From the cell containing the given text, extract its center point as (X, Y) coordinate. 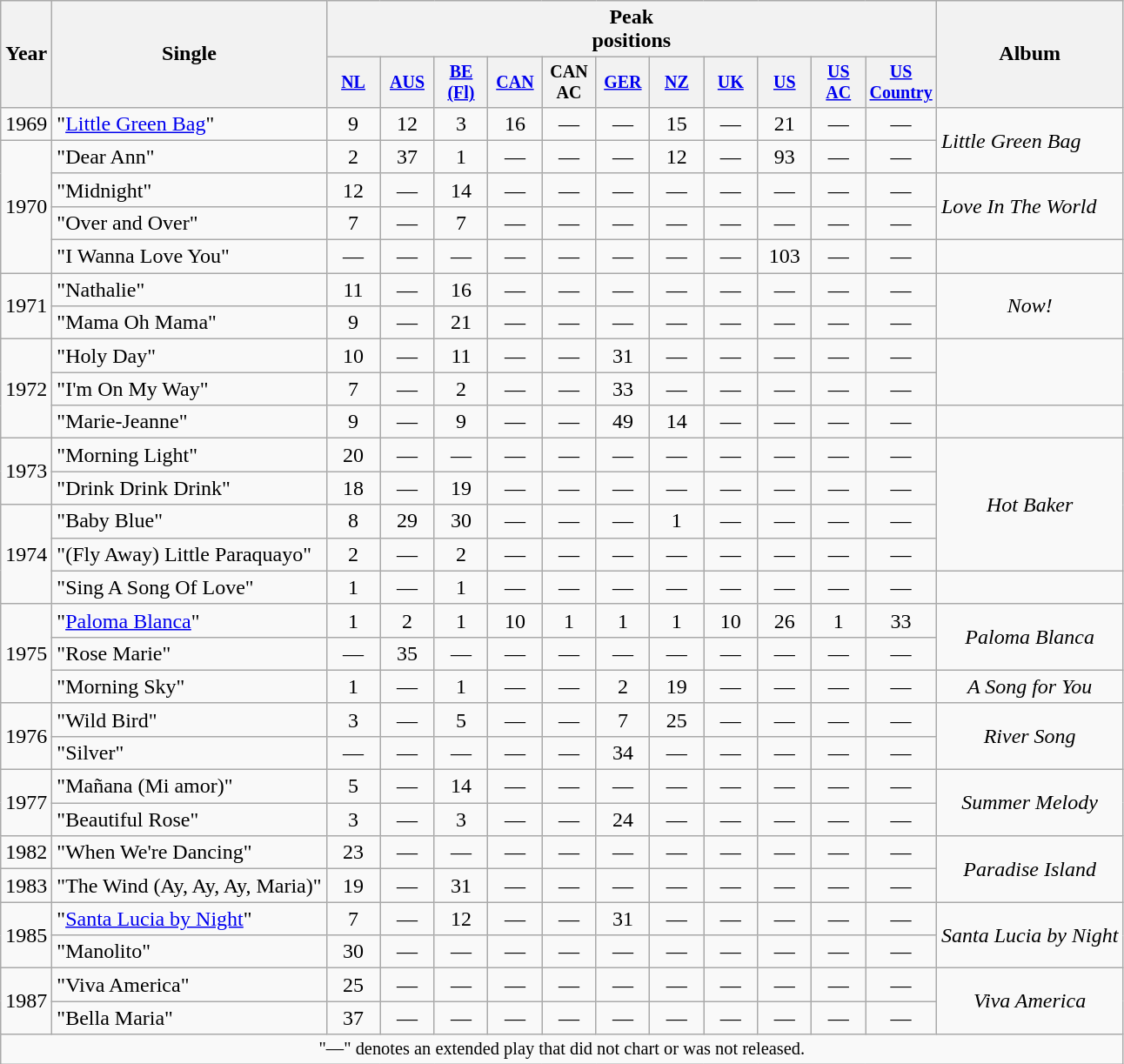
"Nathalie" (190, 290)
1983 (26, 886)
"Mañana (Mi amor)" (190, 786)
1970 (26, 206)
15 (677, 124)
1982 (26, 853)
24 (623, 820)
Single (190, 54)
River Song (1029, 736)
CAN (515, 82)
"Mama Oh Mama" (190, 323)
"Manolito" (190, 952)
103 (785, 257)
26 (785, 620)
UK (731, 82)
1973 (26, 472)
"Viva America" (190, 985)
Summer Melody (1029, 803)
93 (785, 157)
"The Wind (Ay, Ay, Ay, Maria)" (190, 886)
"Bella Maria" (190, 1018)
"Dear Ann" (190, 157)
1975 (26, 653)
"Beautiful Rose" (190, 820)
Peakpositions (632, 30)
Paradise Island (1029, 869)
CAN AC (569, 82)
"Sing A Song Of Love" (190, 587)
"—" denotes an extended play that did not chart or was not released. (562, 1049)
"(Fly Away) Little Paraquayo" (190, 554)
23 (353, 853)
8 (353, 521)
Love In The World (1029, 206)
"Rose Marie" (190, 653)
"Little Green Bag" (190, 124)
"I'm On My Way" (190, 389)
1971 (26, 306)
18 (353, 488)
1977 (26, 803)
GER (623, 82)
"Marie-Jeanne" (190, 422)
US AC (839, 82)
NL (353, 82)
"Drink Drink Drink" (190, 488)
29 (407, 521)
49 (623, 422)
US (785, 82)
"Over and Over" (190, 223)
A Song for You (1029, 686)
Hot Baker (1029, 505)
"Holy Day" (190, 356)
Paloma Blanca (1029, 637)
1987 (26, 1001)
"Midnight" (190, 190)
NZ (677, 82)
"Wild Bird" (190, 719)
US Country (901, 82)
"Morning Light" (190, 455)
34 (623, 753)
"I Wanna Love You" (190, 257)
Little Green Bag (1029, 140)
"Paloma Blanca" (190, 620)
AUS (407, 82)
1985 (26, 935)
Album (1029, 54)
"Baby Blue" (190, 521)
BE (Fl) (461, 82)
1976 (26, 736)
Now! (1029, 306)
Santa Lucia by Night (1029, 935)
35 (407, 653)
Year (26, 54)
20 (353, 455)
1972 (26, 389)
1974 (26, 554)
Viva America (1029, 1001)
"Santa Lucia by Night" (190, 919)
1969 (26, 124)
"When We're Dancing" (190, 853)
"Morning Sky" (190, 686)
"Silver" (190, 753)
